Provide the (x, y) coordinate of the cell's center where the given text is located.  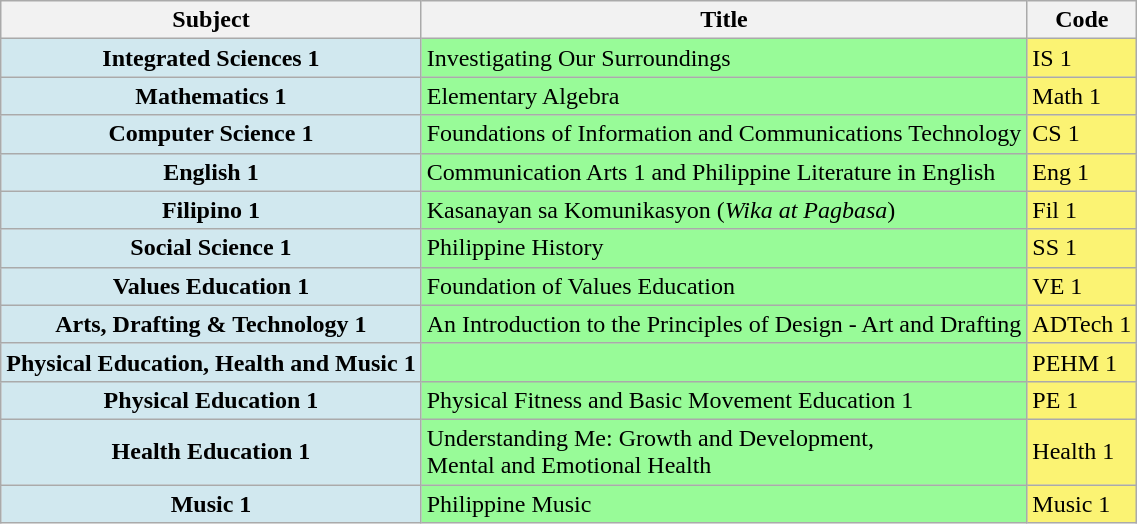
Foundation of Values Education (724, 286)
Values Education 1 (211, 286)
Elementary Algebra (724, 96)
Code (1082, 20)
Understanding Me: Growth and Development,Mental and Emotional Health (724, 452)
Health Education 1 (211, 452)
Arts, Drafting & Technology 1 (211, 324)
Title (724, 20)
Fil 1 (1082, 210)
An Introduction to the Principles of Design - Art and Drafting (724, 324)
Physical Fitness and Basic Movement Education 1 (724, 400)
Kasanayan sa Komunikasyon (Wika at Pagbasa) (724, 210)
Subject (211, 20)
PE 1 (1082, 400)
English 1 (211, 172)
Eng 1 (1082, 172)
PEHM 1 (1082, 362)
Computer Science 1 (211, 134)
Health 1 (1082, 452)
Filipino 1 (211, 210)
Social Science 1 (211, 248)
Physical Education, Health and Music 1 (211, 362)
VE 1 (1082, 286)
Physical Education 1 (211, 400)
Integrated Sciences 1 (211, 58)
Mathematics 1 (211, 96)
Math 1 (1082, 96)
Philippine History (724, 248)
Foundations of Information and Communications Technology (724, 134)
IS 1 (1082, 58)
Communication Arts 1 and Philippine Literature in English (724, 172)
ADTech 1 (1082, 324)
Philippine Music (724, 503)
CS 1 (1082, 134)
Investigating Our Surroundings (724, 58)
SS 1 (1082, 248)
